Return the [x, y] coordinate for the center point of the cell that contains the specified text.  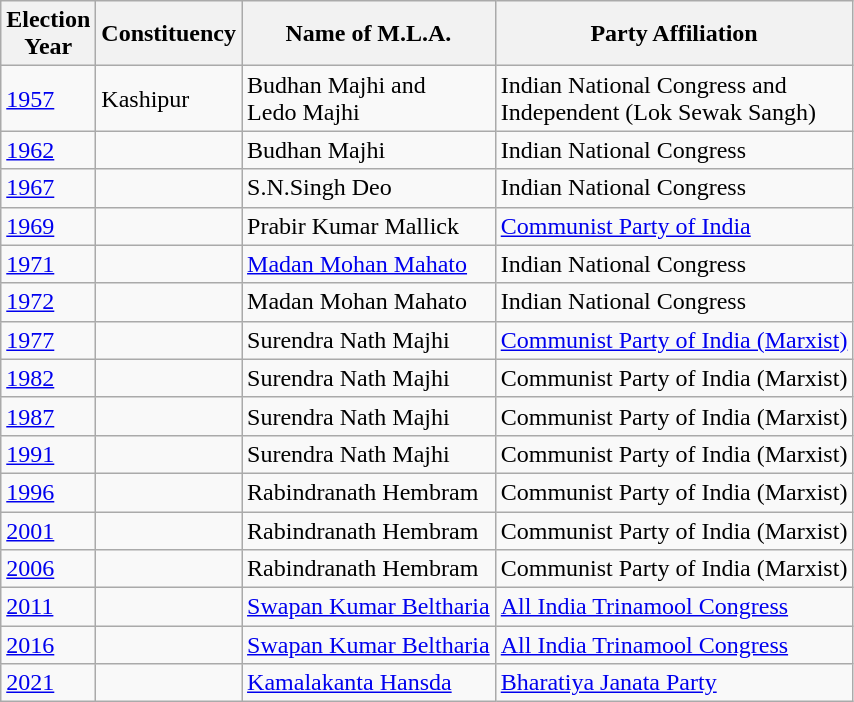
Prabir Kumar Mallick [369, 226]
S.N.Singh Deo [369, 188]
Party Affiliation [674, 34]
2011 [48, 607]
Election Year [48, 34]
Communist Party of India [674, 226]
1987 [48, 416]
1957 [48, 98]
1971 [48, 264]
1969 [48, 226]
1996 [48, 492]
Budhan Majhi andLedo Majhi [369, 98]
1991 [48, 454]
1977 [48, 340]
Indian National Congress and Independent (Lok Sewak Sangh) [674, 98]
1967 [48, 188]
Constituency [169, 34]
2006 [48, 569]
2001 [48, 531]
1972 [48, 302]
Bharatiya Janata Party [674, 683]
2016 [48, 645]
Name of M.L.A. [369, 34]
1962 [48, 150]
1982 [48, 378]
Kashipur [169, 98]
Kamalakanta Hansda [369, 683]
2021 [48, 683]
Budhan Majhi [369, 150]
